Search for the cell housing the specified text and yield its [X, Y] center coordinate. 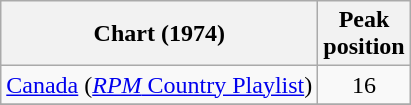
16 [364, 85]
Chart (1974) [160, 34]
Canada (RPM Country Playlist) [160, 85]
Peakposition [364, 34]
